Detect which cell encompasses the target text, then output its (x, y) center coordinate. 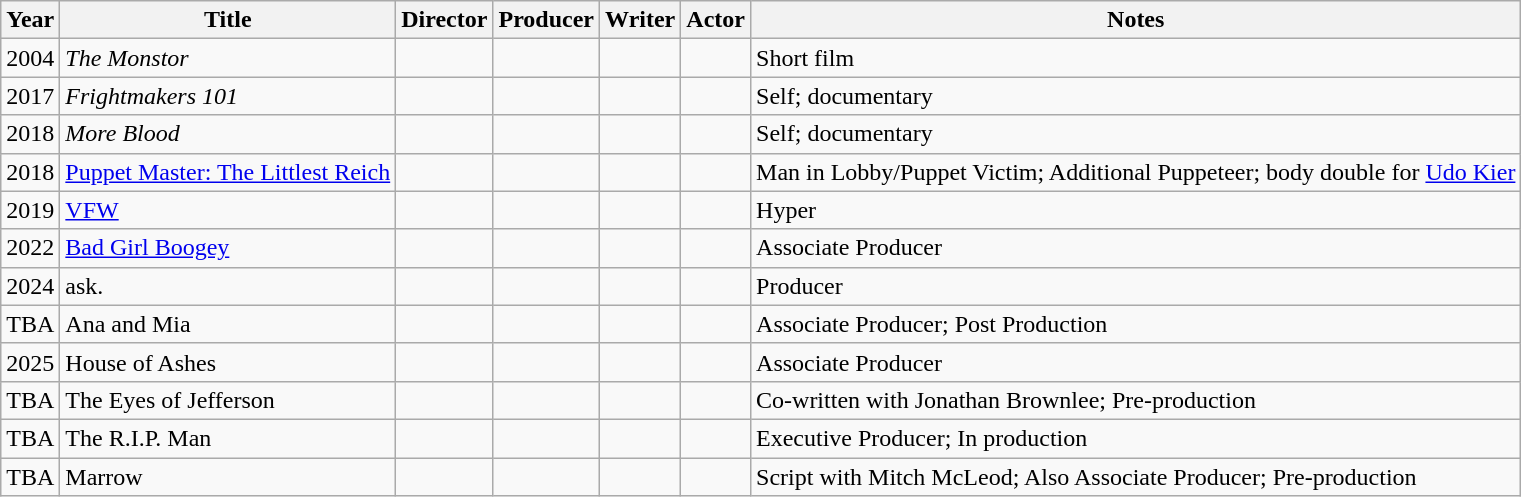
The R.I.P. Man (228, 438)
Bad Girl Boogey (228, 248)
Man in Lobby/Puppet Victim; Additional Puppeteer; body double for Udo Kier (1136, 172)
2025 (30, 362)
Director (444, 20)
VFW (228, 210)
Executive Producer; In production (1136, 438)
2017 (30, 96)
Associate Producer; Post Production (1136, 324)
Co-written with Jonathan Brownlee; Pre-production (1136, 400)
The Eyes of Jefferson (228, 400)
Ana and Mia (228, 324)
Frightmakers 101 (228, 96)
Year (30, 20)
House of Ashes (228, 362)
2019 (30, 210)
The Monstor (228, 58)
2024 (30, 286)
ask. (228, 286)
Script with Mitch McLeod; Also Associate Producer; Pre-production (1136, 477)
Title (228, 20)
Marrow (228, 477)
Writer (640, 20)
Hyper (1136, 210)
More Blood (228, 134)
2022 (30, 248)
Notes (1136, 20)
Actor (716, 20)
Short film (1136, 58)
Puppet Master: The Littlest Reich (228, 172)
2004 (30, 58)
